Capture the cell that displays the provided text and extract its (X, Y) central coordinate. 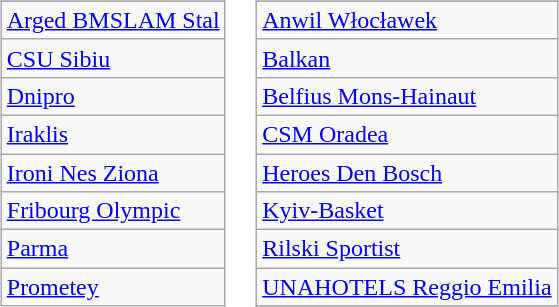
Fribourg Olympic (113, 211)
Prometey (113, 287)
Kyiv-Basket (407, 211)
Heroes Den Bosch (407, 173)
Iraklis (113, 134)
Arged BMSLAM Stal (113, 20)
CSU Sibiu (113, 58)
Ironi Nes Ziona (113, 173)
CSM Oradea (407, 134)
Dnipro (113, 96)
Parma (113, 249)
Balkan (407, 58)
Belfius Mons-Hainaut (407, 96)
UNAHOTELS Reggio Emilia (407, 287)
Anwil Włocławek (407, 20)
Rilski Sportist (407, 249)
